From the cell containing the given text, extract its center point as [x, y] coordinate. 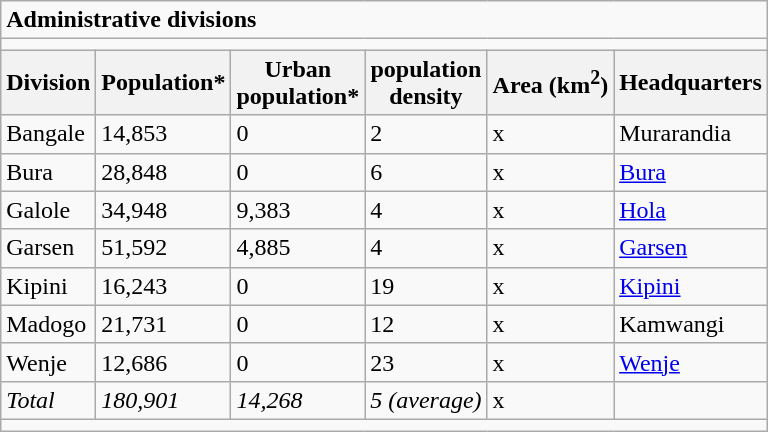
9,383 [298, 210]
51,592 [164, 248]
Galole [48, 210]
28,848 [164, 172]
4,885 [298, 248]
Division [48, 82]
Kamwangi [691, 324]
Total [48, 400]
34,948 [164, 210]
2 [426, 134]
Madogo [48, 324]
Administrative divisions [384, 20]
23 [426, 362]
Headquarters [691, 82]
16,243 [164, 286]
Area (km2) [550, 82]
Population* [164, 82]
Murarandia [691, 134]
14,268 [298, 400]
21,731 [164, 324]
19 [426, 286]
6 [426, 172]
Bangale [48, 134]
14,853 [164, 134]
Hola [691, 210]
12 [426, 324]
population density [426, 82]
12,686 [164, 362]
Urban population* [298, 82]
5 (average) [426, 400]
180,901 [164, 400]
